Locate the cell with the specified text and output its [X, Y] center coordinate. 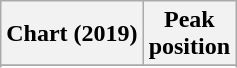
Chart (2019) [72, 34]
Peakposition [189, 34]
